Pinpoint the cell where the given text exists, returning its [X, Y] midpoint coordinate. 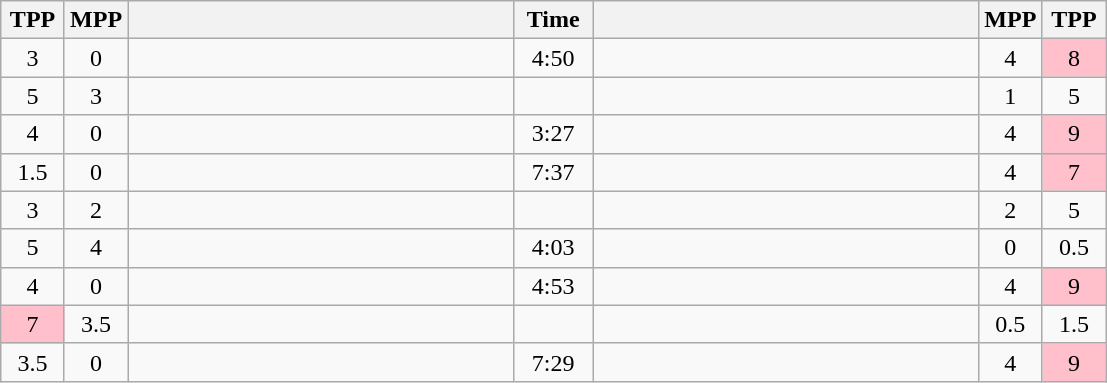
4:53 [554, 286]
3:27 [554, 134]
7:37 [554, 172]
4:03 [554, 248]
4:50 [554, 58]
8 [1074, 58]
1 [1011, 96]
7:29 [554, 362]
Time [554, 20]
